Detect which cell encompasses the target text, then output its (X, Y) center coordinate. 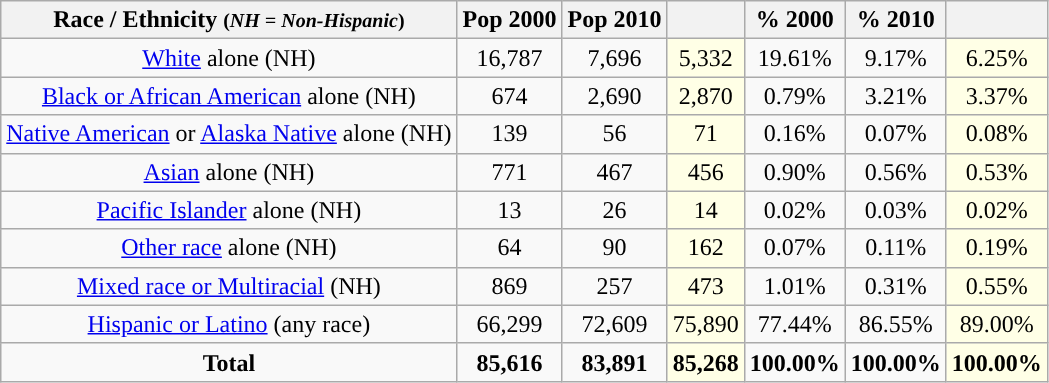
473 (706, 286)
Black or African American alone (NH) (229, 96)
85,616 (510, 362)
674 (510, 96)
White alone (NH) (229, 58)
1.01% (794, 286)
90 (614, 248)
771 (510, 172)
467 (614, 172)
3.21% (896, 96)
5,332 (706, 58)
75,890 (706, 324)
0.11% (896, 248)
Race / Ethnicity (NH = Non-Hispanic) (229, 20)
9.17% (896, 58)
19.61% (794, 58)
0.03% (896, 210)
0.90% (794, 172)
85,268 (706, 362)
Pop 2000 (510, 20)
14 (706, 210)
Asian alone (NH) (229, 172)
139 (510, 134)
89.00% (996, 324)
0.31% (896, 286)
Other race alone (NH) (229, 248)
3.37% (996, 96)
Total (229, 362)
2,690 (614, 96)
Pacific Islander alone (NH) (229, 210)
13 (510, 210)
162 (706, 248)
Pop 2010 (614, 20)
Hispanic or Latino (any race) (229, 324)
Native American or Alaska Native alone (NH) (229, 134)
0.79% (794, 96)
257 (614, 286)
0.53% (996, 172)
869 (510, 286)
83,891 (614, 362)
2,870 (706, 96)
64 (510, 248)
86.55% (896, 324)
Mixed race or Multiracial (NH) (229, 286)
6.25% (996, 58)
0.56% (896, 172)
66,299 (510, 324)
72,609 (614, 324)
0.08% (996, 134)
16,787 (510, 58)
456 (706, 172)
26 (614, 210)
71 (706, 134)
% 2000 (794, 20)
0.19% (996, 248)
7,696 (614, 58)
56 (614, 134)
0.55% (996, 286)
% 2010 (896, 20)
77.44% (794, 324)
0.16% (794, 134)
